Scan for the cell matching the given text and deliver its [X, Y] coordinate at center. 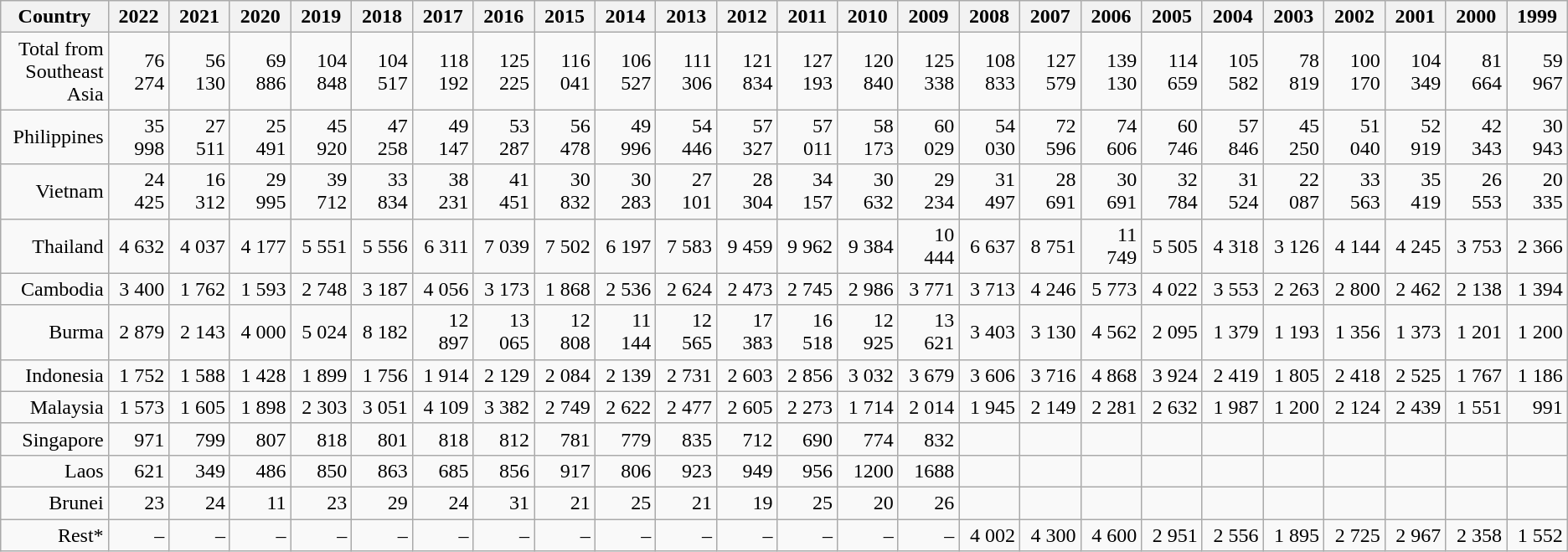
2014 [625, 17]
2017 [442, 17]
Total from Southeast Asia [54, 71]
76 274 [139, 71]
2 129 [504, 375]
28 691 [1050, 191]
2 273 [807, 407]
51 040 [1355, 137]
104 349 [1416, 71]
127 193 [807, 71]
3 679 [928, 375]
5 551 [322, 246]
991 [1536, 407]
27 101 [687, 191]
1 186 [1536, 375]
69 886 [260, 71]
2 439 [1416, 407]
11 144 [625, 332]
2 473 [747, 289]
2004 [1233, 17]
1688 [928, 471]
3 753 [1476, 246]
3 924 [1173, 375]
24 425 [139, 191]
3 771 [928, 289]
4 002 [990, 535]
4 000 [260, 332]
2003 [1293, 17]
1 373 [1416, 332]
31 497 [990, 191]
2 800 [1355, 289]
47 258 [382, 137]
35 419 [1416, 191]
2 622 [625, 407]
16 312 [199, 191]
100 170 [1355, 71]
56 130 [199, 71]
2 303 [322, 407]
22 087 [1293, 191]
806 [625, 471]
2 138 [1476, 289]
2 624 [687, 289]
Burma [54, 332]
3 173 [504, 289]
9 459 [747, 246]
29 995 [260, 191]
49 996 [625, 137]
105 582 [1233, 71]
2 605 [747, 407]
1 767 [1476, 375]
863 [382, 471]
1 756 [382, 375]
2 358 [1476, 535]
78 819 [1293, 71]
2 556 [1233, 535]
3 716 [1050, 375]
26 [928, 503]
34 157 [807, 191]
16 518 [807, 332]
1 193 [1293, 332]
779 [625, 439]
Thailand [54, 246]
11 749 [1111, 246]
125 338 [928, 71]
2002 [1355, 17]
45 920 [322, 137]
20 335 [1536, 191]
8 751 [1050, 246]
Vietnam [54, 191]
118 192 [442, 71]
6 637 [990, 246]
2012 [747, 17]
30 943 [1536, 137]
42 343 [1476, 137]
30 283 [625, 191]
4 022 [1173, 289]
1 593 [260, 289]
2 462 [1416, 289]
49 147 [442, 137]
9 384 [868, 246]
2 951 [1173, 535]
3 126 [1293, 246]
2001 [1416, 17]
33 834 [382, 191]
2007 [1050, 17]
3 606 [990, 375]
2 603 [747, 375]
52 919 [1416, 137]
2 095 [1173, 332]
781 [565, 439]
10 444 [928, 246]
2019 [322, 17]
Brunei [54, 503]
807 [260, 439]
57 011 [807, 137]
28 304 [747, 191]
799 [199, 439]
3 032 [868, 375]
Singapore [54, 439]
2 149 [1050, 407]
54 446 [687, 137]
17 383 [747, 332]
104 848 [322, 71]
12 565 [687, 332]
39 712 [322, 191]
9 962 [807, 246]
1200 [868, 471]
7 583 [687, 246]
5 505 [1173, 246]
1 914 [442, 375]
60 746 [1173, 137]
2 419 [1233, 375]
Philippines [54, 137]
116 041 [565, 71]
13 621 [928, 332]
917 [565, 471]
2 745 [807, 289]
32 784 [1173, 191]
856 [504, 471]
33 563 [1355, 191]
11 [260, 503]
3 130 [1050, 332]
59 967 [1536, 71]
26 553 [1476, 191]
1 895 [1293, 535]
774 [868, 439]
30 632 [868, 191]
2 748 [322, 289]
8 182 [382, 332]
2015 [565, 17]
1 805 [1293, 375]
2 536 [625, 289]
2016 [504, 17]
2018 [382, 17]
1999 [1536, 17]
2 632 [1173, 407]
971 [139, 439]
690 [807, 439]
2010 [868, 17]
Country [54, 17]
4 245 [1416, 246]
685 [442, 471]
127 579 [1050, 71]
1 899 [322, 375]
2013 [687, 17]
12 808 [565, 332]
108 833 [990, 71]
2 418 [1355, 375]
20 [868, 503]
106 527 [625, 71]
72 596 [1050, 137]
57 846 [1233, 137]
4 109 [442, 407]
1 987 [1233, 407]
2 749 [565, 407]
2 143 [199, 332]
2 525 [1416, 375]
923 [687, 471]
31 524 [1233, 191]
120 840 [868, 71]
2 263 [1293, 289]
2 986 [868, 289]
57 327 [747, 137]
2 879 [139, 332]
1 551 [1476, 407]
2 366 [1536, 246]
4 144 [1355, 246]
19 [747, 503]
4 056 [442, 289]
1 588 [199, 375]
1 945 [990, 407]
4 632 [139, 246]
486 [260, 471]
6 197 [625, 246]
4 300 [1050, 535]
1 898 [260, 407]
3 051 [382, 407]
5 556 [382, 246]
949 [747, 471]
Rest* [54, 535]
121 834 [747, 71]
114 659 [1173, 71]
56 478 [565, 137]
712 [747, 439]
1 752 [139, 375]
3 713 [990, 289]
1 573 [139, 407]
27 511 [199, 137]
2021 [199, 17]
1 201 [1476, 332]
38 231 [442, 191]
2011 [807, 17]
2000 [1476, 17]
45 250 [1293, 137]
139 130 [1111, 71]
1 762 [199, 289]
2022 [139, 17]
2 967 [1416, 535]
12 925 [868, 332]
2 014 [928, 407]
812 [504, 439]
1 714 [868, 407]
4 246 [1050, 289]
2 725 [1355, 535]
81 664 [1476, 71]
2 477 [687, 407]
58 173 [868, 137]
74 606 [1111, 137]
31 [504, 503]
60 029 [928, 137]
2009 [928, 17]
12 897 [442, 332]
2020 [260, 17]
4 037 [199, 246]
801 [382, 439]
2008 [990, 17]
7 039 [504, 246]
Cambodia [54, 289]
3 403 [990, 332]
3 382 [504, 407]
2 124 [1355, 407]
5 024 [322, 332]
2 281 [1111, 407]
835 [687, 439]
1 394 [1536, 289]
54 030 [990, 137]
2 856 [807, 375]
35 998 [139, 137]
53 287 [504, 137]
41 451 [504, 191]
2 084 [565, 375]
3 553 [1233, 289]
2006 [1111, 17]
4 600 [1111, 535]
1 428 [260, 375]
111 306 [687, 71]
4 562 [1111, 332]
956 [807, 471]
104 517 [382, 71]
2 731 [687, 375]
29 234 [928, 191]
6 311 [442, 246]
850 [322, 471]
29 [382, 503]
3 187 [382, 289]
1 552 [1536, 535]
30 832 [565, 191]
125 225 [504, 71]
13 065 [504, 332]
349 [199, 471]
1 605 [199, 407]
5 773 [1111, 289]
25 491 [260, 137]
Indonesia [54, 375]
1 379 [1233, 332]
4 318 [1233, 246]
1 356 [1355, 332]
621 [139, 471]
2 139 [625, 375]
30 691 [1111, 191]
3 400 [139, 289]
Malaysia [54, 407]
832 [928, 439]
4 868 [1111, 375]
1 868 [565, 289]
7 502 [565, 246]
Laos [54, 471]
2005 [1173, 17]
4 177 [260, 246]
